Provide the (X, Y) coordinate of the cell's center where the given text is located.  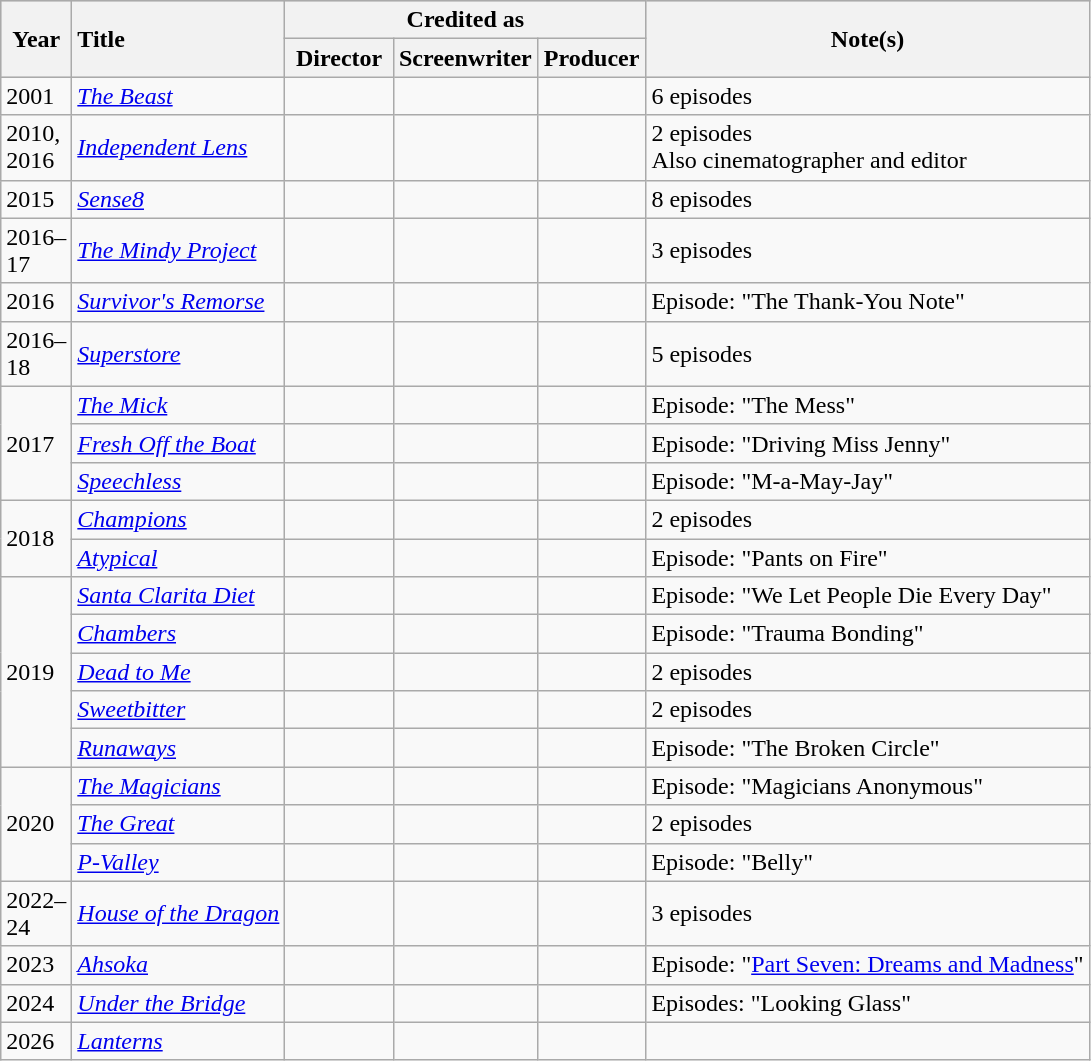
Episodes: "Looking Glass" (868, 1003)
Fresh Off the Boat (178, 443)
Sense8 (178, 199)
Credited as (466, 20)
Superstore (178, 354)
2 episodesAlso cinematographer and editor (868, 148)
2015 (36, 199)
2016–18 (36, 354)
Director (340, 58)
Screenwriter (465, 58)
The Beast (178, 96)
Sweetbitter (178, 710)
2019 (36, 672)
2017 (36, 443)
Chambers (178, 634)
Episode: "Belly" (868, 862)
2022–24 (36, 914)
Episode: "Trauma Bonding" (868, 634)
2026 (36, 1041)
2024 (36, 1003)
Note(s) (868, 39)
Independent Lens (178, 148)
Year (36, 39)
Speechless (178, 481)
2023 (36, 965)
Title (178, 39)
Episode: "The Broken Circle" (868, 748)
Santa Clarita Diet (178, 596)
Episode: "Pants on Fire" (868, 557)
The Great (178, 824)
The Magicians (178, 786)
2010, 2016 (36, 148)
Episode: "The Mess" (868, 405)
2016 (36, 302)
Episode: "M-a-May-Jay" (868, 481)
8 episodes (868, 199)
2001 (36, 96)
Lanterns (178, 1041)
2016–17 (36, 250)
Under the Bridge (178, 1003)
2018 (36, 538)
Episode: "Magicians Anonymous" (868, 786)
Atypical (178, 557)
Survivor's Remorse (178, 302)
2020 (36, 824)
Episode: "Driving Miss Jenny" (868, 443)
Runaways (178, 748)
Episode: "The Thank-You Note" (868, 302)
The Mindy Project (178, 250)
Champions (178, 519)
House of the Dragon (178, 914)
Producer (592, 58)
The Mick (178, 405)
P-Valley (178, 862)
Ahsoka (178, 965)
Episode: "Part Seven: Dreams and Madness" (868, 965)
5 episodes (868, 354)
Episode: "We Let People Die Every Day" (868, 596)
Dead to Me (178, 672)
6 episodes (868, 96)
